For the text-containing cell, return its midpoint in [X, Y] coordinate format. 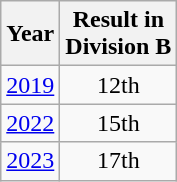
17th [118, 161]
2019 [30, 85]
2023 [30, 161]
Result inDivision B [118, 34]
12th [118, 85]
15th [118, 123]
2022 [30, 123]
Year [30, 34]
